Pinpoint the cell where the given text exists, returning its [x, y] midpoint coordinate. 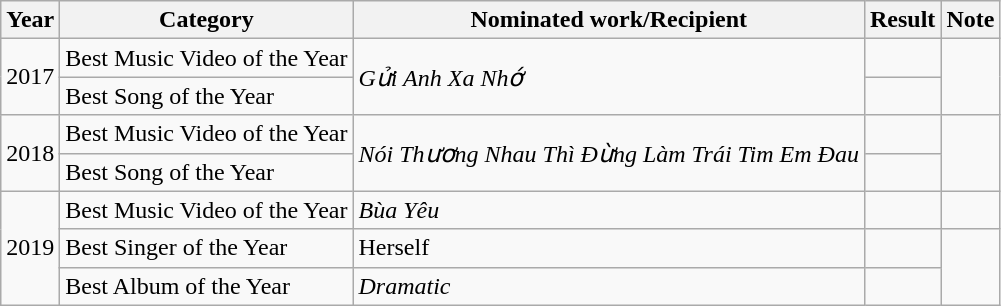
Nominated work/Recipient [609, 20]
Best Album of the Year [206, 286]
Category [206, 20]
2017 [30, 77]
Bùa Yêu [609, 210]
Nói Thương Nhau Thì Đừng Làm Trái Tim Em Đau [609, 153]
Result [902, 20]
Note [970, 20]
2019 [30, 248]
Herself [609, 248]
Best Singer of the Year [206, 248]
Gửi Anh Xa Nhớ [609, 77]
2018 [30, 153]
Year [30, 20]
Dramatic [609, 286]
